From the cell containing the given text, extract its center point as (x, y) coordinate. 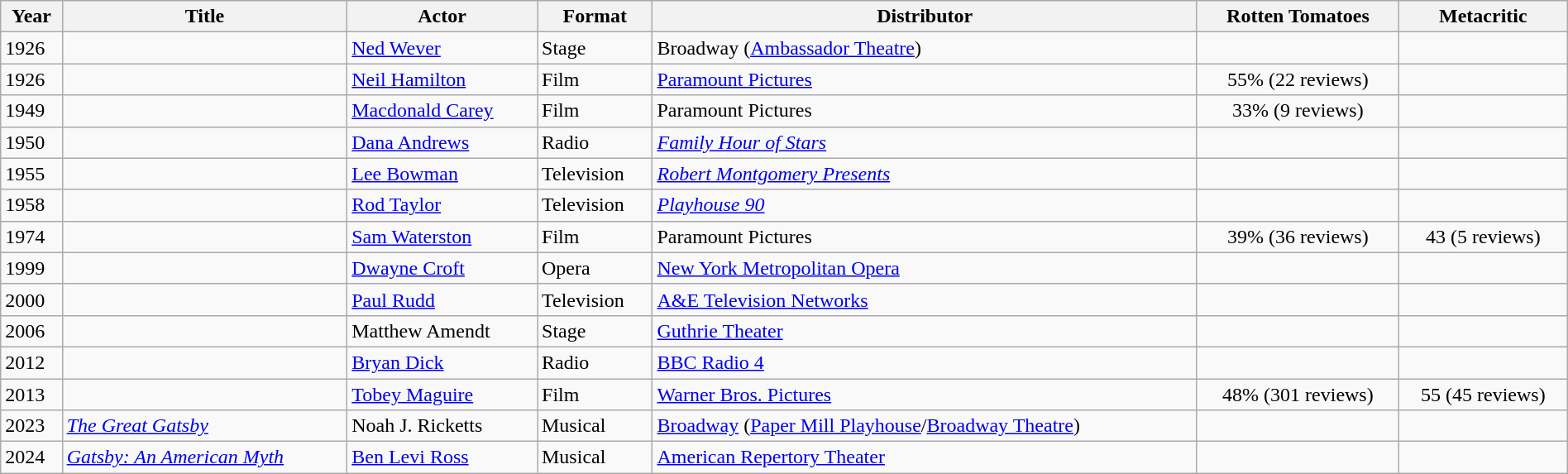
Format (595, 17)
1999 (31, 268)
Neil Hamilton (442, 79)
1950 (31, 142)
Dwayne Croft (442, 268)
1974 (31, 237)
Rod Taylor (442, 205)
Gatsby: An American Myth (205, 457)
Playhouse 90 (925, 205)
2023 (31, 426)
2024 (31, 457)
Paul Rudd (442, 299)
1958 (31, 205)
Actor (442, 17)
Sam Waterston (442, 237)
Lee Bowman (442, 174)
Ned Wever (442, 48)
Ben Levi Ross (442, 457)
Tobey Maguire (442, 395)
Metacritic (1483, 17)
33% (9 reviews) (1298, 111)
1955 (31, 174)
Family Hour of Stars (925, 142)
55% (22 reviews) (1298, 79)
Macdonald Carey (442, 111)
Year (31, 17)
New York Metropolitan Opera (925, 268)
48% (301 reviews) (1298, 395)
Bryan Dick (442, 362)
Warner Bros. Pictures (925, 395)
American Repertory Theater (925, 457)
Matthew Amendt (442, 331)
Opera (595, 268)
55 (45 reviews) (1483, 395)
2013 (31, 395)
A&E Television Networks (925, 299)
2006 (31, 331)
BBC Radio 4 (925, 362)
Broadway (Paper Mill Playhouse/Broadway Theatre) (925, 426)
Noah J. Ricketts (442, 426)
2012 (31, 362)
The Great Gatsby (205, 426)
2000 (31, 299)
Rotten Tomatoes (1298, 17)
39% (36 reviews) (1298, 237)
Broadway (Ambassador Theatre) (925, 48)
Robert Montgomery Presents (925, 174)
Guthrie Theater (925, 331)
Dana Andrews (442, 142)
Distributor (925, 17)
Title (205, 17)
1949 (31, 111)
43 (5 reviews) (1483, 237)
